Extract the [X, Y] coordinate from the center of the cell holding the provided text.  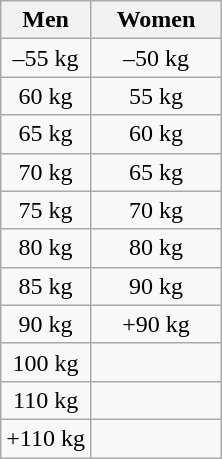
–55 kg [46, 58]
Men [46, 20]
110 kg [46, 400]
55 kg [156, 96]
+110 kg [46, 438]
100 kg [46, 362]
Women [156, 20]
75 kg [46, 210]
+90 kg [156, 324]
85 kg [46, 286]
–50 kg [156, 58]
